Detect which cell encompasses the target text, then output its [X, Y] center coordinate. 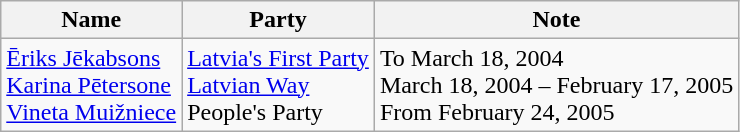
Name [92, 20]
Party [278, 20]
Note [556, 20]
Ēriks JēkabsonsKarina PētersoneVineta Muižniece [92, 85]
Latvia's First PartyLatvian WayPeople's Party [278, 85]
To March 18, 2004March 18, 2004 – February 17, 2005From February 24, 2005 [556, 85]
